Scan for the cell matching the given text and deliver its [x, y] coordinate at center. 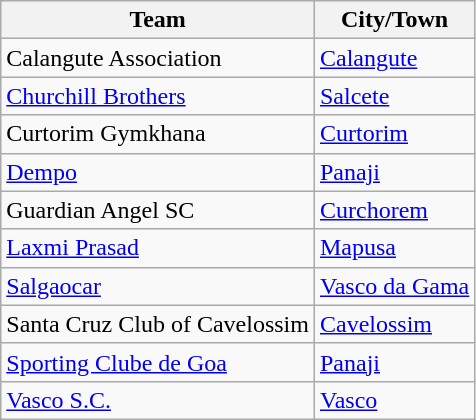
Salgaocar [158, 286]
Mapusa [394, 248]
Sporting Clube de Goa [158, 362]
Dempo [158, 172]
Churchill Brothers [158, 96]
Curtorim [394, 134]
Laxmi Prasad [158, 248]
Vasco [394, 400]
Santa Cruz Club of Cavelossim [158, 324]
Vasco da Gama [394, 286]
Curchorem [394, 210]
Calangute [394, 58]
City/Town [394, 20]
Cavelossim [394, 324]
Curtorim Gymkhana [158, 134]
Calangute Association [158, 58]
Vasco S.C. [158, 400]
Guardian Angel SC [158, 210]
Team [158, 20]
Salcete [394, 96]
